Extract the [x, y] coordinate from the center of the cell holding the provided text.  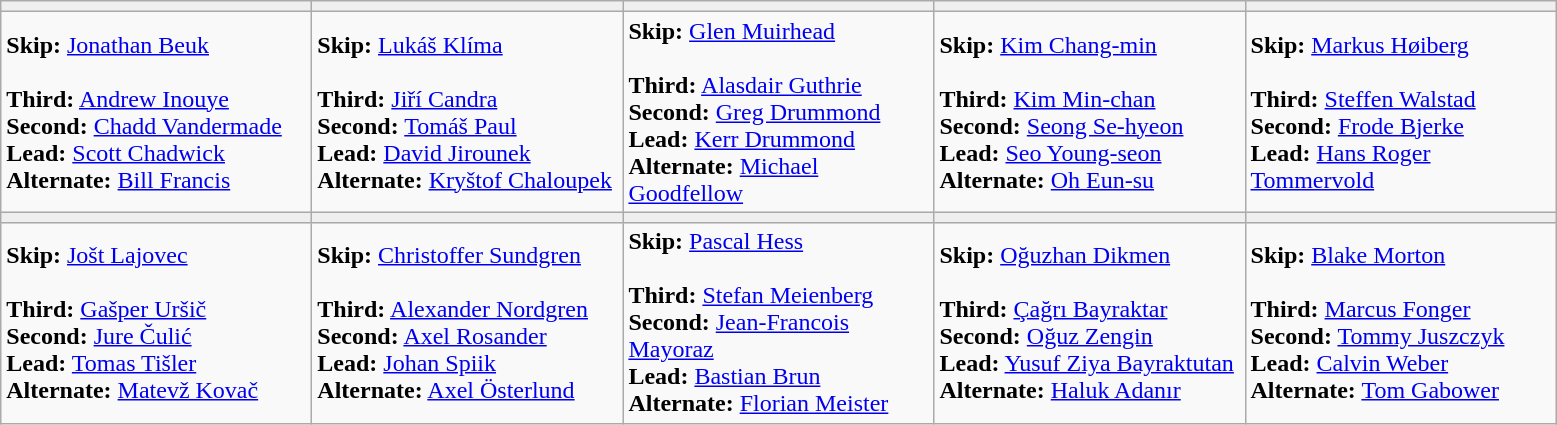
Skip: Glen MuirheadThird: Alasdair Guthrie Second: Greg Drummond Lead: Kerr Drummond Alternate: Michael Goodfellow [778, 112]
Skip: Oğuzhan DikmenThird: Çağrı Bayraktar Second: Oğuz Zengin Lead: Yusuf Ziya Bayraktutan Alternate: Haluk Adanır [1090, 323]
Skip: Blake MortonThird: Marcus Fonger Second: Tommy Juszczyk Lead: Calvin Weber Alternate: Tom Gabower [1400, 323]
Skip: Jonathan BeukThird: Andrew Inouye Second: Chadd Vandermade Lead: Scott Chadwick Alternate: Bill Francis [156, 112]
Skip: Markus Høiberg Third: Steffen Walstad Second: Frode Bjerke Lead: Hans Roger Tommervold [1400, 112]
Skip: Kim Chang-minThird: Kim Min-chan Second: Seong Se-hyeon Lead: Seo Young-seon Alternate: Oh Eun-su [1090, 112]
Skip: Jošt LajovecThird: Gašper Uršič Second: Jure Čulić Lead: Tomas Tišler Alternate: Matevž Kovač [156, 323]
Skip: Pascal Hess Third: Stefan Meienberg Second: Jean-Francois Mayoraz Lead: Bastian Brun Alternate: Florian Meister [778, 323]
Skip: Christoffer SundgrenThird: Alexander Nordgren Second: Axel Rosander Lead: Johan Spiik Alternate: Axel Österlund [468, 323]
Skip: Lukáš Klíma Third: Jiří Candra Second: Tomáš Paul Lead: David Jirounek Alternate: Kryštof Chaloupek [468, 112]
